From the cell containing the given text, extract its center point as (x, y) coordinate. 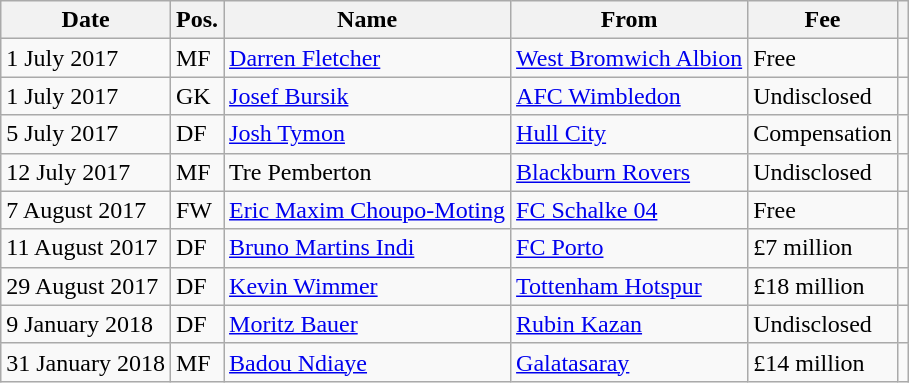
Rubin Kazan (630, 324)
Badou Ndiaye (368, 362)
Kevin Wimmer (368, 286)
Hull City (630, 134)
£18 million (823, 286)
Fee (823, 20)
From (630, 20)
AFC Wimbledon (630, 96)
Pos. (196, 20)
Compensation (823, 134)
Blackburn Rovers (630, 172)
£7 million (823, 248)
11 August 2017 (86, 248)
£14 million (823, 362)
Bruno Martins Indi (368, 248)
Josh Tymon (368, 134)
31 January 2018 (86, 362)
Date (86, 20)
12 July 2017 (86, 172)
GK (196, 96)
Name (368, 20)
9 January 2018 (86, 324)
Darren Fletcher (368, 58)
West Bromwich Albion (630, 58)
Tre Pemberton (368, 172)
FC Porto (630, 248)
29 August 2017 (86, 286)
Josef Bursik (368, 96)
7 August 2017 (86, 210)
Eric Maxim Choupo-Moting (368, 210)
Moritz Bauer (368, 324)
5 July 2017 (86, 134)
Galatasaray (630, 362)
FC Schalke 04 (630, 210)
Tottenham Hotspur (630, 286)
FW (196, 210)
